Capture the cell that displays the provided text and extract its [X, Y] central coordinate. 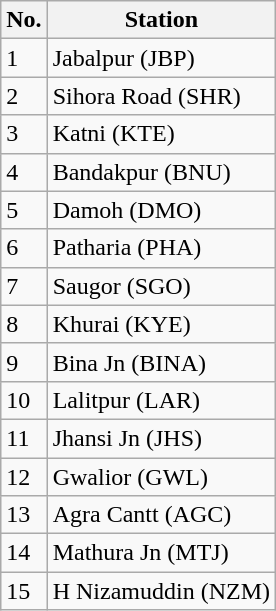
11 [24, 438]
14 [24, 553]
Gwalior (GWL) [161, 477]
15 [24, 591]
1 [24, 58]
4 [24, 172]
2 [24, 96]
5 [24, 210]
Agra Cantt (AGC) [161, 515]
Katni (KTE) [161, 134]
Damoh (DMO) [161, 210]
3 [24, 134]
8 [24, 324]
H Nizamuddin (NZM) [161, 591]
Bina Jn (BINA) [161, 362]
12 [24, 477]
Station [161, 20]
9 [24, 362]
No. [24, 20]
Sihora Road (SHR) [161, 96]
6 [24, 248]
Jhansi Jn (JHS) [161, 438]
7 [24, 286]
Mathura Jn (MTJ) [161, 553]
Bandakpur (BNU) [161, 172]
Saugor (SGO) [161, 286]
Jabalpur (JBP) [161, 58]
Lalitpur (LAR) [161, 400]
13 [24, 515]
Khurai (KYE) [161, 324]
10 [24, 400]
Patharia (PHA) [161, 248]
